Pinpoint the cell where the given text exists, returning its [X, Y] midpoint coordinate. 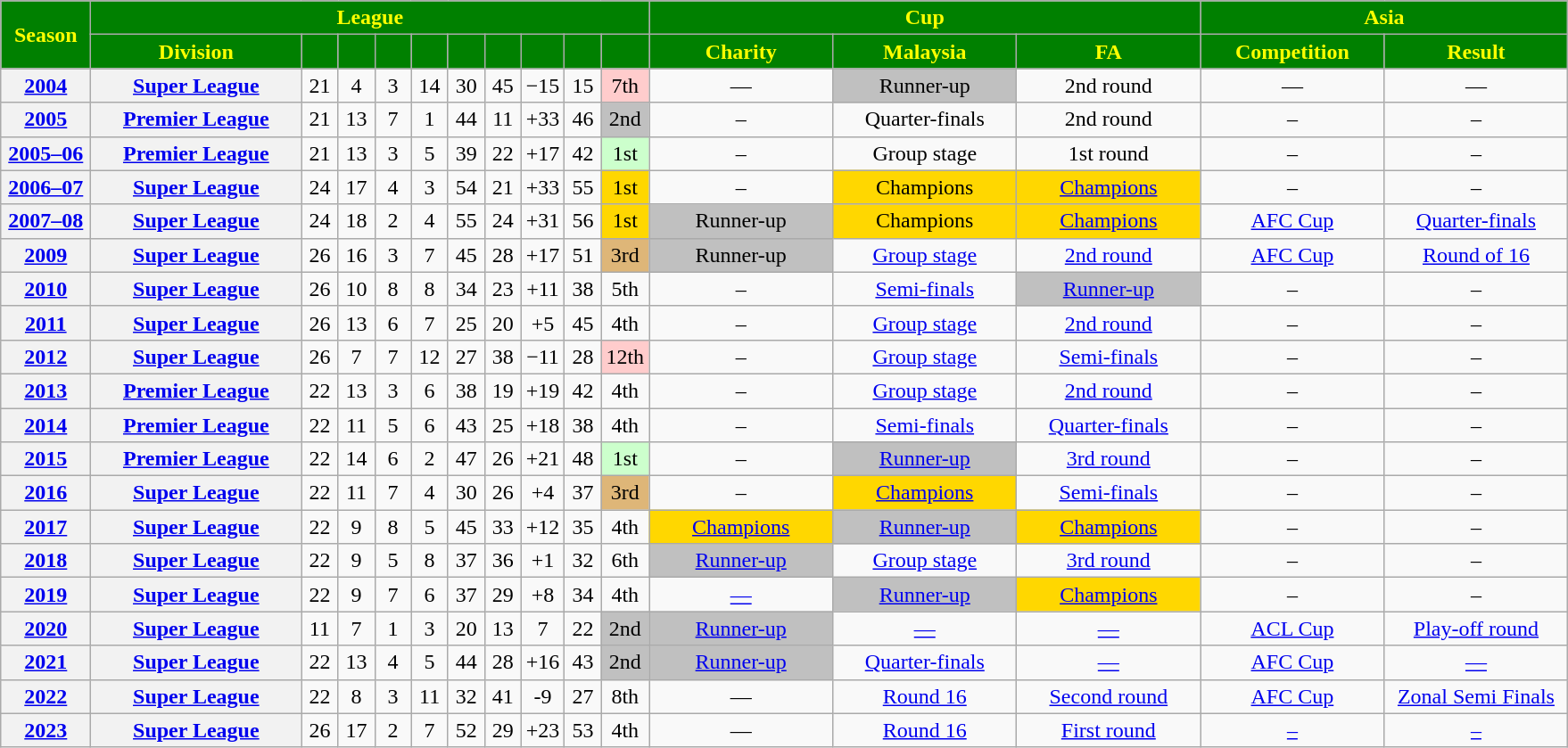
53 [583, 730]
5th [625, 289]
33 [503, 527]
36 [503, 561]
2020 [46, 629]
10 [357, 289]
+16 [542, 662]
2006–07 [46, 187]
1st round [1109, 153]
2009 [46, 255]
League [370, 18]
FA [1109, 52]
+21 [542, 459]
Division [196, 52]
47 [466, 459]
2011 [46, 323]
16 [357, 255]
+31 [542, 221]
12th [625, 357]
2018 [46, 561]
Cup [925, 18]
-9 [542, 696]
+12 [542, 527]
+23 [542, 730]
ACL Cup [1292, 629]
First round [1109, 730]
18 [357, 221]
2010 [46, 289]
2019 [46, 595]
Second round [1109, 696]
2013 [46, 390]
+18 [542, 425]
15 [583, 86]
41 [503, 696]
+4 [542, 493]
2004 [46, 86]
+19 [542, 390]
46 [583, 119]
Result [1476, 52]
7th [625, 86]
2022 [46, 696]
Malaysia [925, 52]
Competition [1292, 52]
2007–08 [46, 221]
2015 [46, 459]
54 [466, 187]
+1 [542, 561]
35 [583, 527]
Charity [741, 52]
6th [625, 561]
19 [503, 390]
39 [466, 153]
Asia [1384, 18]
+5 [542, 323]
−15 [542, 86]
2016 [46, 493]
Zonal Semi Finals [1476, 696]
12 [430, 357]
52 [466, 730]
2012 [46, 357]
8th [625, 696]
2023 [46, 730]
2017 [46, 527]
2021 [46, 662]
Play-off round [1476, 629]
23 [503, 289]
−11 [542, 357]
+11 [542, 289]
+8 [542, 595]
2005 [46, 119]
48 [583, 459]
51 [583, 255]
2005–06 [46, 153]
Season [46, 35]
2014 [46, 425]
56 [583, 221]
Round of 16 [1476, 255]
